Detect which cell encompasses the target text, then output its (X, Y) center coordinate. 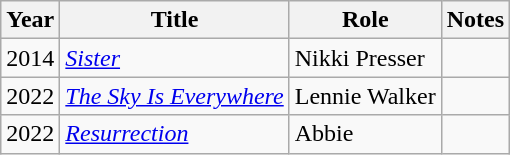
Abbie (365, 134)
Year (30, 20)
Resurrection (174, 134)
Sister (174, 58)
Nikki Presser (365, 58)
The Sky Is Everywhere (174, 96)
Role (365, 20)
Lennie Walker (365, 96)
Title (174, 20)
Notes (475, 20)
2014 (30, 58)
